Identify which cell holds the provided text, then report its (X, Y) central coordinate. 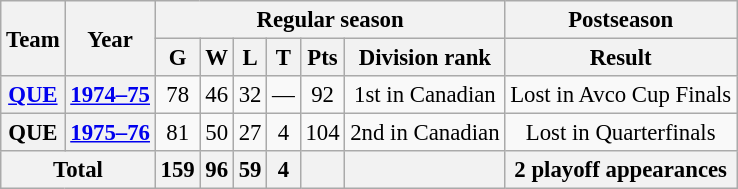
Team (33, 38)
Division rank (425, 58)
27 (250, 133)
78 (178, 95)
Postseason (621, 20)
96 (216, 170)
Total (78, 170)
46 (216, 95)
81 (178, 133)
104 (322, 133)
2 playoff appearances (621, 170)
T (284, 58)
G (178, 58)
1975–76 (110, 133)
Regular season (330, 20)
Year (110, 38)
92 (322, 95)
59 (250, 170)
L (250, 58)
50 (216, 133)
Result (621, 58)
Pts (322, 58)
2nd in Canadian (425, 133)
1st in Canadian (425, 95)
Lost in Avco Cup Finals (621, 95)
W (216, 58)
1974–75 (110, 95)
Lost in Quarterfinals (621, 133)
— (284, 95)
32 (250, 95)
159 (178, 170)
